Provide the [x, y] coordinate of the cell's center where the given text is located.  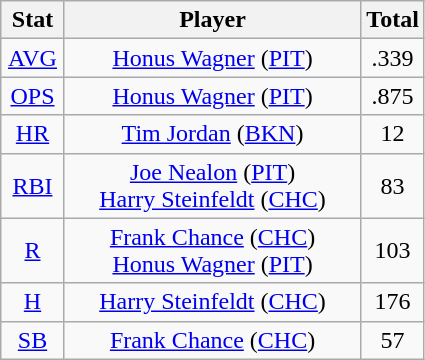
Total [393, 20]
RBI [33, 186]
Player [212, 20]
R [33, 250]
Frank Chance (CHC) [212, 340]
176 [393, 302]
OPS [33, 96]
103 [393, 250]
Harry Steinfeldt (CHC) [212, 302]
57 [393, 340]
Tim Jordan (BKN) [212, 134]
H [33, 302]
Stat [33, 20]
.875 [393, 96]
Joe Nealon (PIT)Harry Steinfeldt (CHC) [212, 186]
SB [33, 340]
12 [393, 134]
HR [33, 134]
.339 [393, 58]
83 [393, 186]
AVG [33, 58]
Frank Chance (CHC)Honus Wagner (PIT) [212, 250]
